Capture the cell that displays the provided text and extract its [X, Y] central coordinate. 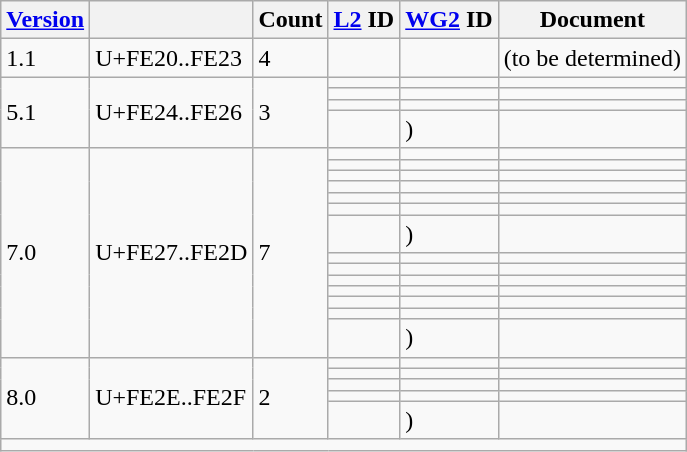
U+FE20..FE23 [172, 58]
(to be determined) [592, 58]
Document [592, 20]
7.0 [46, 252]
4 [290, 58]
8.0 [46, 398]
U+FE27..FE2D [172, 252]
L2 ID [364, 20]
3 [290, 112]
2 [290, 398]
Version [46, 20]
WG2 ID [449, 20]
1.1 [46, 58]
Count [290, 20]
5.1 [46, 112]
7 [290, 252]
U+FE24..FE26 [172, 112]
U+FE2E..FE2F [172, 398]
